Output the (x, y) coordinate of the center of the cell containing the given text.  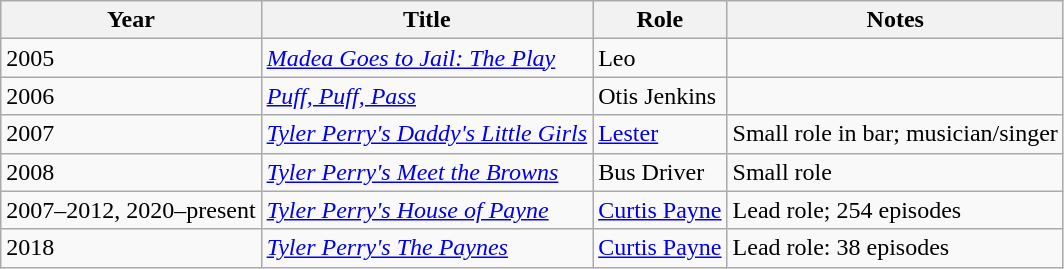
Lead role: 38 episodes (895, 248)
2006 (131, 96)
Tyler Perry's Daddy's Little Girls (427, 134)
Leo (660, 58)
2018 (131, 248)
Lester (660, 134)
Notes (895, 20)
Otis Jenkins (660, 96)
Title (427, 20)
Bus Driver (660, 172)
Year (131, 20)
2008 (131, 172)
2007–2012, 2020–present (131, 210)
2005 (131, 58)
Puff, Puff, Pass (427, 96)
Tyler Perry's Meet the Browns (427, 172)
Lead role; 254 episodes (895, 210)
Small role (895, 172)
Small role in bar; musician/singer (895, 134)
Madea Goes to Jail: The Play (427, 58)
Tyler Perry's The Paynes (427, 248)
Tyler Perry's House of Payne (427, 210)
Role (660, 20)
2007 (131, 134)
